Output the (X, Y) coordinate of the center of the cell containing the given text.  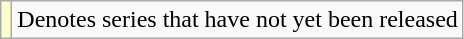
Denotes series that have not yet been released (238, 20)
